Capture the cell that displays the provided text and extract its [X, Y] central coordinate. 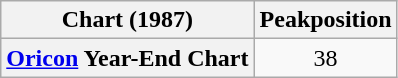
Oricon Year-End Chart [128, 58]
38 [326, 58]
Chart (1987) [128, 20]
Peakposition [326, 20]
